Return [X, Y] of the center of cell containing provided text 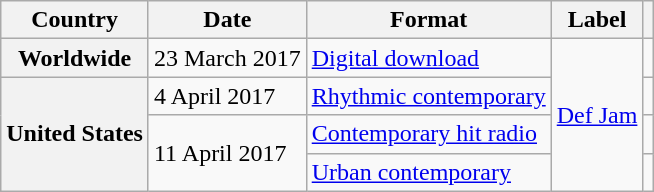
Country [75, 20]
United States [75, 134]
Rhythmic contemporary [428, 96]
Urban contemporary [428, 172]
Date [227, 20]
Format [428, 20]
Def Jam [597, 115]
23 March 2017 [227, 58]
Contemporary hit radio [428, 134]
Worldwide [75, 58]
4 April 2017 [227, 96]
11 April 2017 [227, 153]
Digital download [428, 58]
Label [597, 20]
